Return the [X, Y] coordinate for the center point of the cell that contains the specified text.  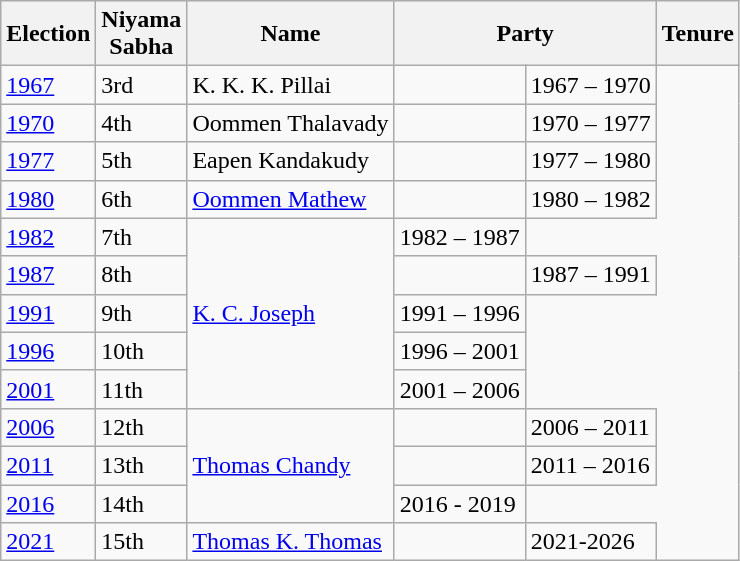
2016 - 2019 [460, 503]
Election [48, 34]
2021 [48, 542]
1987 – 1991 [590, 275]
Name [290, 34]
NiyamaSabha [142, 34]
2016 [48, 503]
Thomas Chandy [290, 465]
6th [142, 199]
Eapen Kandakudy [290, 161]
1991 [48, 313]
3rd [142, 85]
1982 [48, 237]
1970 [48, 123]
Thomas K. Thomas [290, 542]
1967 – 1970 [590, 85]
1967 [48, 85]
2021-2026 [590, 542]
K. K. K. Pillai [290, 85]
1982 – 1987 [460, 237]
1991 – 1996 [460, 313]
1970 – 1977 [590, 123]
K. C. Joseph [290, 313]
14th [142, 503]
5th [142, 161]
1996 [48, 351]
1980 – 1982 [590, 199]
Oommen Mathew [290, 199]
2011 – 2016 [590, 465]
1977 – 1980 [590, 161]
15th [142, 542]
8th [142, 275]
1996 – 2001 [460, 351]
4th [142, 123]
1980 [48, 199]
1977 [48, 161]
2006 – 2011 [590, 427]
Oommen Thalavady [290, 123]
12th [142, 427]
2006 [48, 427]
Party [525, 34]
2011 [48, 465]
Tenure [698, 34]
10th [142, 351]
13th [142, 465]
2001 [48, 389]
2001 – 2006 [460, 389]
7th [142, 237]
11th [142, 389]
9th [142, 313]
1987 [48, 275]
